Capture the cell that displays the provided text and extract its (X, Y) central coordinate. 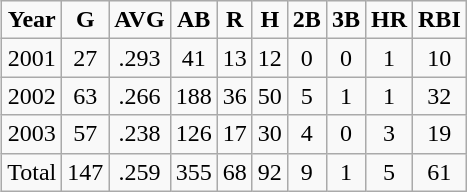
2002 (32, 96)
Year (32, 20)
HR (388, 20)
2B (306, 20)
3 (388, 134)
AVG (140, 20)
RBI (440, 20)
12 (270, 58)
63 (86, 96)
3B (346, 20)
Total (32, 172)
R (234, 20)
G (86, 20)
19 (440, 134)
32 (440, 96)
30 (270, 134)
AB (194, 20)
.259 (140, 172)
9 (306, 172)
57 (86, 134)
61 (440, 172)
126 (194, 134)
10 (440, 58)
2001 (32, 58)
13 (234, 58)
27 (86, 58)
17 (234, 134)
2003 (32, 134)
.293 (140, 58)
68 (234, 172)
355 (194, 172)
.238 (140, 134)
H (270, 20)
4 (306, 134)
188 (194, 96)
36 (234, 96)
.266 (140, 96)
147 (86, 172)
41 (194, 58)
50 (270, 96)
92 (270, 172)
